Extract the (X, Y) coordinate from the center of the cell holding the provided text.  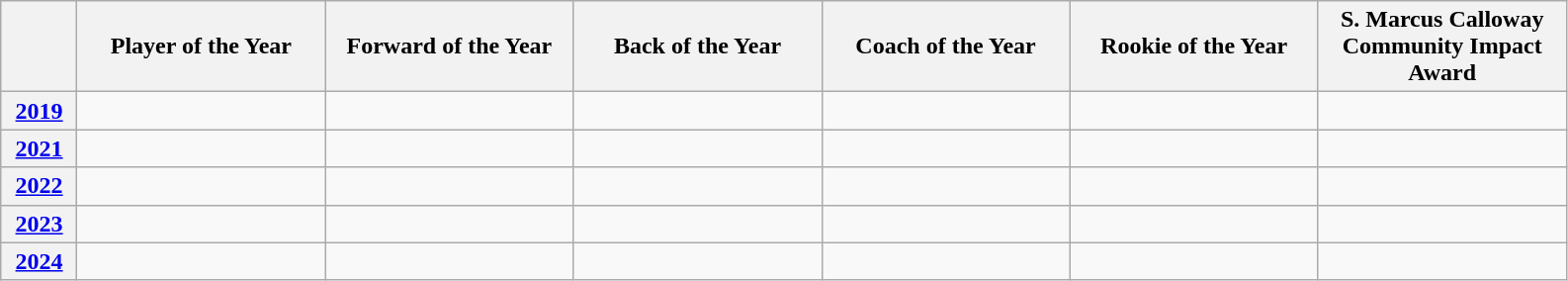
S. Marcus Calloway Community Impact Award (1441, 47)
2022 (39, 186)
2024 (39, 261)
Forward of the Year (449, 47)
2019 (39, 111)
Rookie of the Year (1194, 47)
Back of the Year (698, 47)
Player of the Year (202, 47)
Coach of the Year (945, 47)
2023 (39, 224)
2021 (39, 148)
